For the text-containing cell, return its midpoint in [x, y] coordinate format. 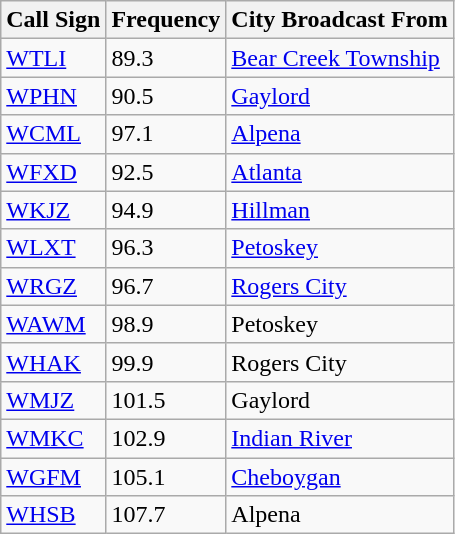
96.3 [166, 248]
WHSB [54, 515]
WGFM [54, 477]
WPHN [54, 96]
105.1 [166, 477]
92.5 [166, 172]
WKJZ [54, 210]
WRGZ [54, 286]
WMJZ [54, 400]
WLXT [54, 248]
WHAK [54, 362]
101.5 [166, 400]
94.9 [166, 210]
98.9 [166, 324]
90.5 [166, 96]
Call Sign [54, 20]
City Broadcast From [340, 20]
89.3 [166, 58]
WCML [54, 134]
107.7 [166, 515]
Hillman [340, 210]
Bear Creek Township [340, 58]
WFXD [54, 172]
Indian River [340, 438]
Cheboygan [340, 477]
99.9 [166, 362]
Frequency [166, 20]
97.1 [166, 134]
Atlanta [340, 172]
102.9 [166, 438]
WMKC [54, 438]
96.7 [166, 286]
WAWM [54, 324]
WTLI [54, 58]
